For the text-containing cell, return its midpoint in (X, Y) coordinate format. 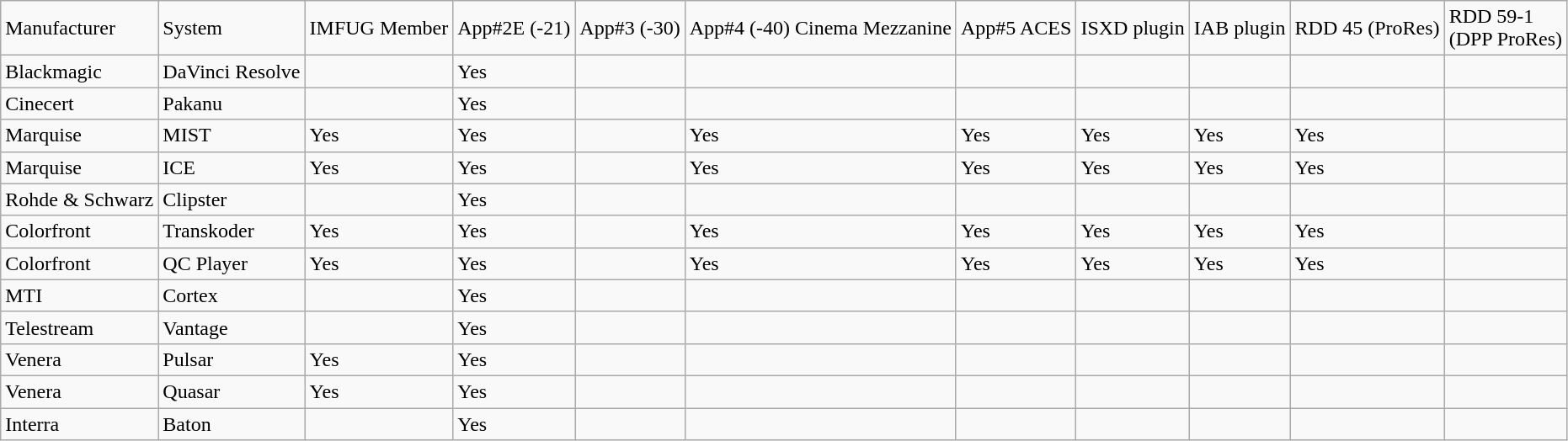
Cinecert (79, 104)
App#2E (-21) (514, 29)
Interra (79, 423)
ICE (232, 167)
Transkoder (232, 231)
App#4 (-40) Cinema Mezzanine (820, 29)
App#5 ACES (1016, 29)
Quasar (232, 391)
Vantage (232, 327)
Pakanu (232, 104)
MTI (79, 295)
IMFUG Member (379, 29)
IAB plugin (1240, 29)
RDD 59-1(DPP ProRes) (1506, 29)
Cortex (232, 295)
RDD 45 (ProRes) (1368, 29)
Rohde & Schwarz (79, 199)
Clipster (232, 199)
QC Player (232, 263)
System (232, 29)
MIST (232, 135)
Pulsar (232, 359)
Blackmagic (79, 72)
Baton (232, 423)
ISXD plugin (1133, 29)
Telestream (79, 327)
Manufacturer (79, 29)
App#3 (-30) (630, 29)
DaVinci Resolve (232, 72)
